Return the (X, Y) coordinate for the center point of the cell that contains the specified text.  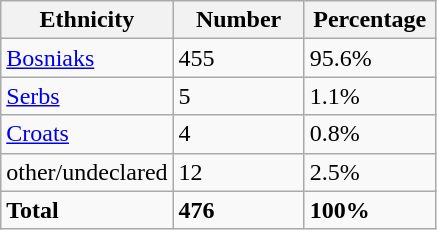
12 (238, 172)
95.6% (370, 58)
100% (370, 210)
Number (238, 20)
4 (238, 134)
Bosniaks (87, 58)
1.1% (370, 96)
5 (238, 96)
2.5% (370, 172)
Croats (87, 134)
0.8% (370, 134)
Serbs (87, 96)
Percentage (370, 20)
455 (238, 58)
Total (87, 210)
Ethnicity (87, 20)
476 (238, 210)
other/undeclared (87, 172)
